Scan for the cell matching the given text and deliver its [X, Y] coordinate at center. 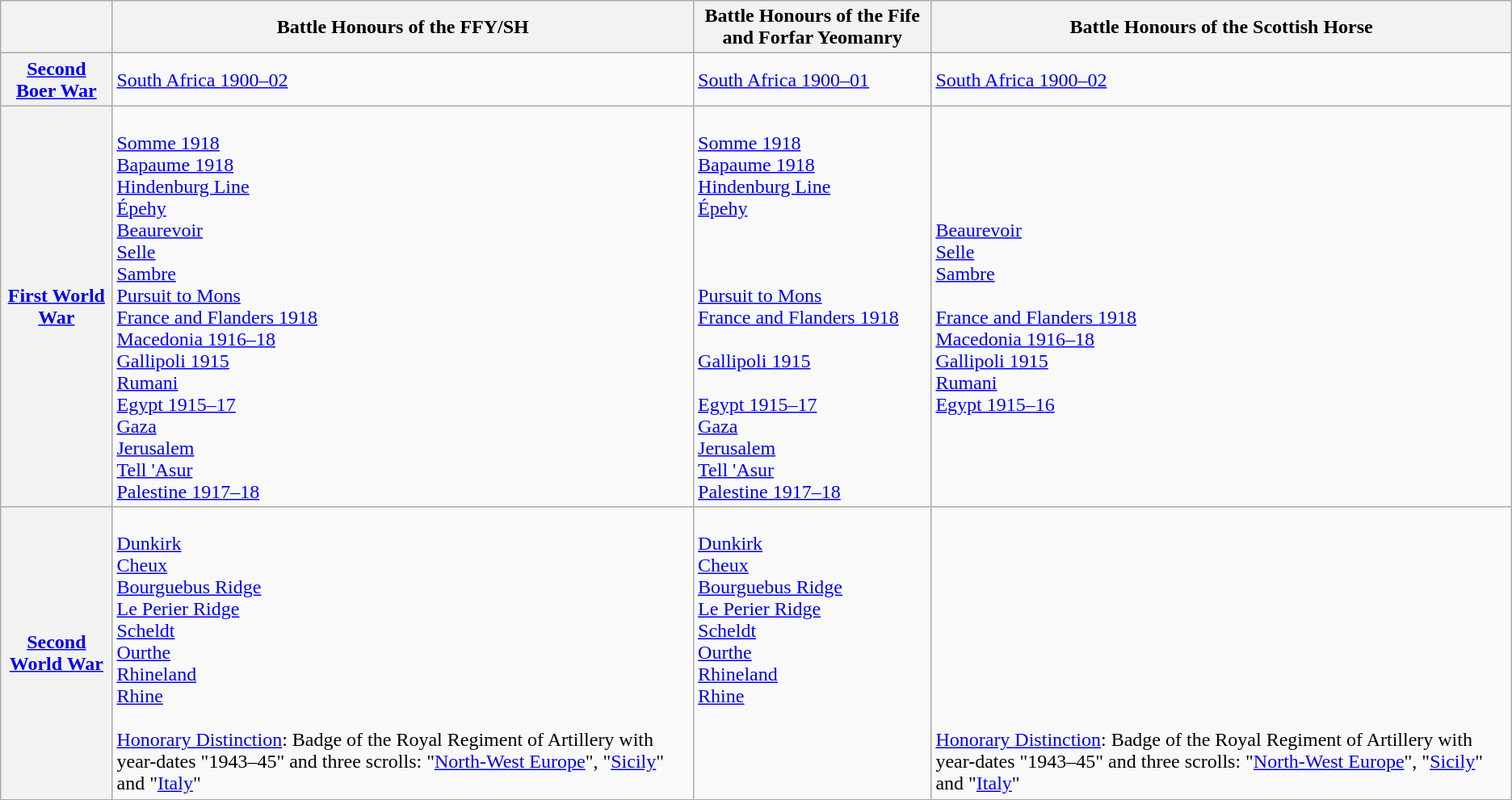
Beaurevoir Selle Sambre France and Flanders 1918 Macedonia 1916–18 Gallipoli 1915 Rumani Egypt 1915–16 [1221, 307]
Honorary Distinction: Badge of the Royal Regiment of Artillery with year-dates "1943–45" and three scrolls: "North-West Europe", "Sicily" and "Italy" [1221, 653]
First World War [57, 307]
South Africa 1900–01 [813, 79]
Second World War [57, 653]
Battle Honours of the Scottish Horse [1221, 27]
Second Boer War [57, 79]
Dunkirk Cheux Bourguebus Ridge Le Perier Ridge Scheldt Ourthe Rhineland Rhine [813, 653]
Battle Honours of the Fife and Forfar Yeomanry [813, 27]
Battle Honours of the FFY/SH [403, 27]
